Determine the [x, y] coordinate at the center of the cell enclosing the given text.  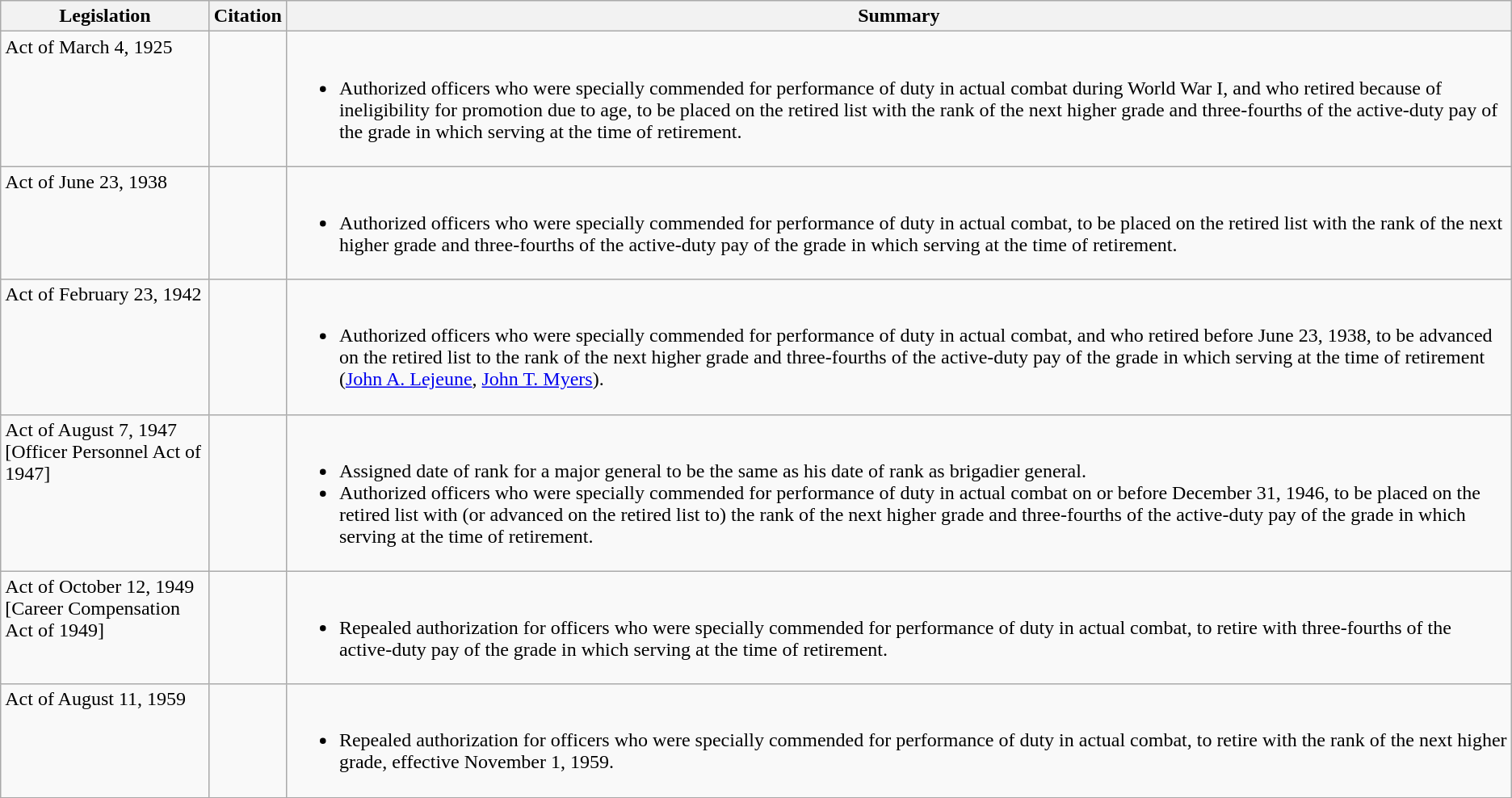
Act of February 23, 1942 [105, 347]
Citation [247, 16]
Act of August 7, 1947[Officer Personnel Act of 1947] [105, 493]
Act of March 4, 1925 [105, 99]
Act of June 23, 1938 [105, 223]
Act of August 11, 1959 [105, 741]
Legislation [105, 16]
Act of October 12, 1949[Career Compensation Act of 1949] [105, 628]
Summary [898, 16]
